Find where the given text appears and provide that cell's center as (X, Y) coordinate. 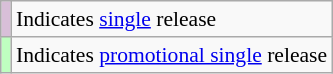
Indicates promotional single release (172, 55)
Indicates single release (172, 19)
